Detect which cell encompasses the target text, then output its (X, Y) center coordinate. 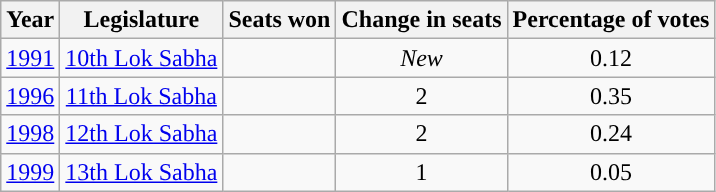
0.35 (611, 96)
0.24 (611, 134)
10th Lok Sabha (142, 58)
New (422, 58)
13th Lok Sabha (142, 172)
Percentage of votes (611, 20)
0.12 (611, 58)
1991 (30, 58)
1 (422, 172)
Change in seats (422, 20)
Seats won (280, 20)
Legislature (142, 20)
0.05 (611, 172)
1999 (30, 172)
Year (30, 20)
11th Lok Sabha (142, 96)
12th Lok Sabha (142, 134)
1998 (30, 134)
1996 (30, 96)
